Capture the cell that displays the provided text and extract its (x, y) central coordinate. 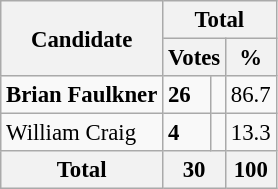
Brian Faulkner (82, 95)
13.3 (251, 133)
30 (194, 170)
Votes (194, 58)
86.7 (251, 95)
4 (187, 133)
% (251, 58)
100 (251, 170)
Candidate (82, 38)
26 (187, 95)
William Craig (82, 133)
